Return (x, y) of the center of cell containing provided text 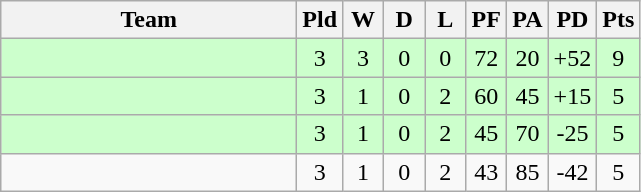
+15 (572, 96)
60 (486, 96)
70 (528, 134)
85 (528, 172)
72 (486, 58)
PF (486, 20)
9 (618, 58)
PD (572, 20)
-25 (572, 134)
-42 (572, 172)
43 (486, 172)
Pts (618, 20)
Pld (320, 20)
PA (528, 20)
+52 (572, 58)
Team (149, 20)
W (364, 20)
D (404, 20)
20 (528, 58)
L (446, 20)
